Determine the [x, y] coordinate at the center of the cell enclosing the given text.  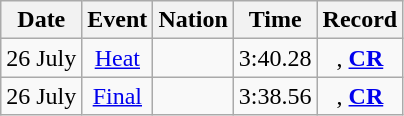
Record [360, 20]
Final [118, 96]
Date [42, 20]
Nation [193, 20]
Time [275, 20]
3:38.56 [275, 96]
3:40.28 [275, 58]
Event [118, 20]
Heat [118, 58]
